Find where the given text appears and provide that cell's center as (X, Y) coordinate. 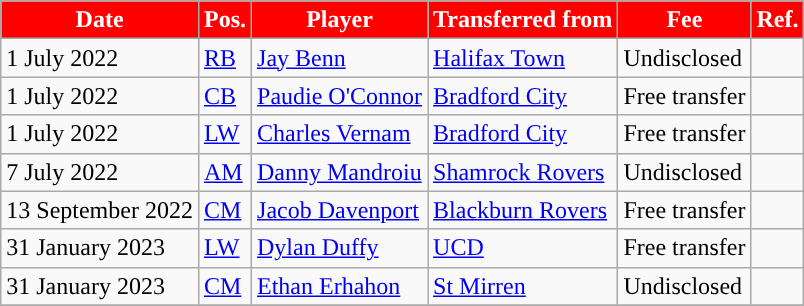
Paudie O'Connor (340, 96)
UCD (523, 248)
Danny Mandroiu (340, 172)
CB (224, 96)
Charles Vernam (340, 134)
Fee (684, 20)
Date (100, 20)
St Mirren (523, 286)
RB (224, 58)
Blackburn Rovers (523, 210)
Dylan Duffy (340, 248)
Transferred from (523, 20)
Jay Benn (340, 58)
Ref. (778, 20)
7 July 2022 (100, 172)
Shamrock Rovers (523, 172)
Halifax Town (523, 58)
Jacob Davenport (340, 210)
Ethan Erhahon (340, 286)
13 September 2022 (100, 210)
Pos. (224, 20)
Player (340, 20)
AM (224, 172)
